Return (x, y) of the center of cell containing provided text 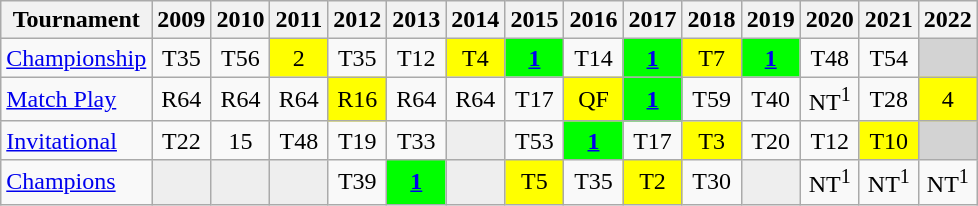
T59 (712, 100)
2018 (712, 20)
T40 (770, 100)
T20 (770, 140)
T14 (594, 58)
15 (240, 140)
T56 (240, 58)
T28 (888, 100)
T10 (888, 140)
QF (594, 100)
Invitational (76, 140)
2014 (476, 20)
2015 (534, 20)
2 (299, 58)
T22 (182, 140)
Championship (76, 58)
Match Play (76, 100)
T33 (416, 140)
T7 (712, 58)
2012 (358, 20)
2016 (594, 20)
T2 (652, 182)
2017 (652, 20)
T19 (358, 140)
4 (948, 100)
T4 (476, 58)
2013 (416, 20)
2019 (770, 20)
2022 (948, 20)
T30 (712, 182)
R16 (358, 100)
2009 (182, 20)
Champions (76, 182)
T54 (888, 58)
2011 (299, 20)
2010 (240, 20)
T39 (358, 182)
Tournament (76, 20)
T53 (534, 140)
2021 (888, 20)
T3 (712, 140)
2020 (830, 20)
T5 (534, 182)
